Identify which cell holds the provided text, then report its [X, Y] central coordinate. 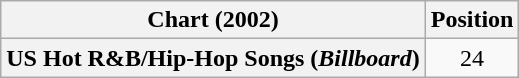
Position [472, 20]
Chart (2002) [213, 20]
US Hot R&B/Hip-Hop Songs (Billboard) [213, 58]
24 [472, 58]
